Identify which cell holds the provided text, then report its [X, Y] central coordinate. 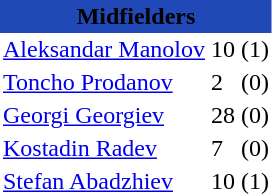
Kostadin Radev [104, 148]
Georgi Georgiev [104, 116]
(1) [255, 50]
7 [223, 148]
Toncho Prodanov [104, 82]
Midfielders [136, 16]
10 [223, 50]
28 [223, 116]
2 [223, 82]
Aleksandar Manolov [104, 50]
